Detect which cell encompasses the target text, then output its [x, y] center coordinate. 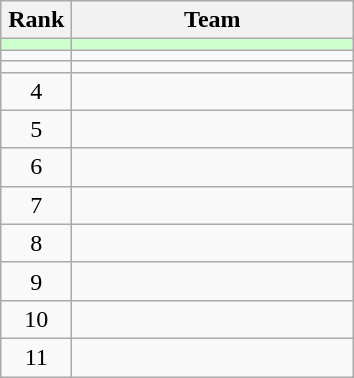
9 [36, 281]
Team [212, 20]
6 [36, 167]
11 [36, 357]
4 [36, 91]
8 [36, 243]
5 [36, 129]
10 [36, 319]
7 [36, 205]
Rank [36, 20]
